From the cell containing the given text, extract its center point as [x, y] coordinate. 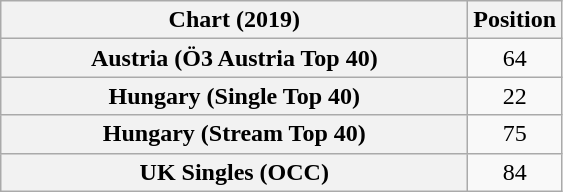
75 [515, 134]
Position [515, 20]
Chart (2019) [234, 20]
64 [515, 58]
Hungary (Single Top 40) [234, 96]
Austria (Ö3 Austria Top 40) [234, 58]
Hungary (Stream Top 40) [234, 134]
22 [515, 96]
UK Singles (OCC) [234, 172]
84 [515, 172]
